From the cell containing the given text, extract its center point as [x, y] coordinate. 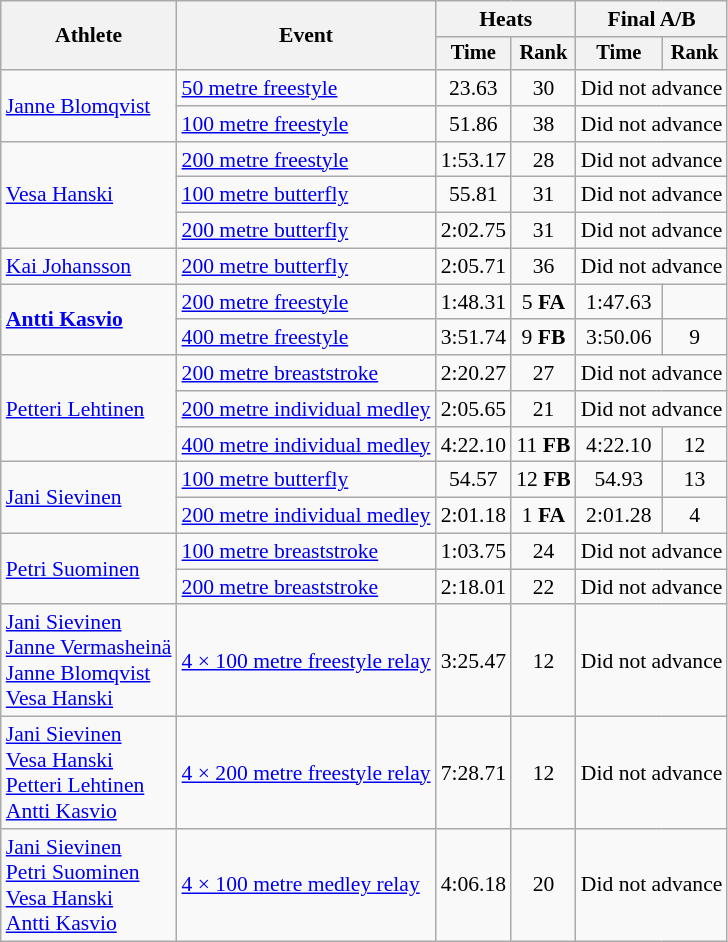
2:05.65 [474, 409]
2:20.27 [474, 373]
13 [695, 480]
4 × 100 metre medley relay [306, 885]
Event [306, 36]
1:47.63 [619, 302]
100 metre freestyle [306, 124]
9 [695, 338]
3:51.74 [474, 338]
1 FA [544, 516]
3:25.47 [474, 661]
Kai Johansson [89, 267]
30 [544, 88]
100 metre breaststroke [306, 552]
Jani SievinenJanne VermasheinäJanne BlomqvistVesa Hanski [89, 661]
2:05.71 [474, 267]
400 metre individual medley [306, 445]
2:18.01 [474, 587]
Jani SievinenPetri SuominenVesa HanskiAntti Kasvio [89, 885]
20 [544, 885]
50 metre freestyle [306, 88]
4 × 200 metre freestyle relay [306, 773]
1:53.17 [474, 160]
Athlete [89, 36]
7:28.71 [474, 773]
Antti Kasvio [89, 320]
2:02.75 [474, 231]
11 FB [544, 445]
5 FA [544, 302]
Final A/B [652, 19]
9 FB [544, 338]
21 [544, 409]
Jani Sievinen [89, 498]
38 [544, 124]
54.57 [474, 480]
Janne Blomqvist [89, 106]
36 [544, 267]
12 FB [544, 480]
3:50.06 [619, 338]
27 [544, 373]
Jani SievinenVesa HanskiPetteri LehtinenAntti Kasvio [89, 773]
2:01.28 [619, 516]
4 [695, 516]
Petteri Lehtinen [89, 408]
Petri Suominen [89, 570]
55.81 [474, 195]
1:48.31 [474, 302]
Heats [506, 19]
1:03.75 [474, 552]
4 × 100 metre freestyle relay [306, 661]
24 [544, 552]
28 [544, 160]
54.93 [619, 480]
2:01.18 [474, 516]
22 [544, 587]
51.86 [474, 124]
400 metre freestyle [306, 338]
4:06.18 [474, 885]
23.63 [474, 88]
Vesa Hanski [89, 196]
